Detect which cell encompasses the target text, then output its [X, Y] center coordinate. 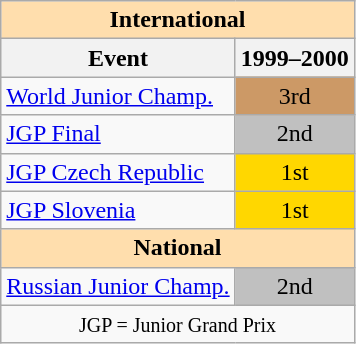
JGP Czech Republic [118, 172]
National [178, 248]
International [178, 20]
JGP Final [118, 134]
JGP Slovenia [118, 210]
JGP = Junior Grand Prix [178, 324]
World Junior Champ. [118, 96]
Russian Junior Champ. [118, 286]
Event [118, 58]
3rd [294, 96]
1999–2000 [294, 58]
